Find where the given text appears and provide that cell's center as [X, Y] coordinate. 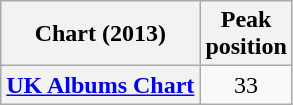
Peakposition [246, 34]
Chart (2013) [100, 34]
UK Albums Chart [100, 85]
33 [246, 85]
